Search for the cell housing the specified text and yield its [X, Y] center coordinate. 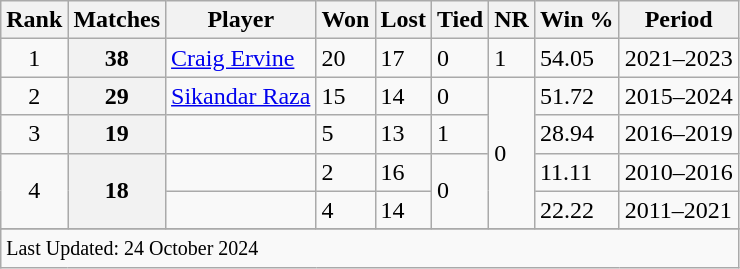
2011–2021 [678, 210]
Player [241, 20]
19 [117, 134]
Last Updated: 24 October 2024 [370, 248]
20 [346, 58]
38 [117, 58]
15 [346, 96]
Sikandar Raza [241, 96]
54.05 [576, 58]
16 [403, 172]
51.72 [576, 96]
Rank [34, 20]
Lost [403, 20]
28.94 [576, 134]
Craig Ervine [241, 58]
NR [512, 20]
Won [346, 20]
Period [678, 20]
Win % [576, 20]
2021–2023 [678, 58]
3 [34, 134]
Tied [460, 20]
Matches [117, 20]
2015–2024 [678, 96]
5 [346, 134]
22.22 [576, 210]
29 [117, 96]
17 [403, 58]
13 [403, 134]
2010–2016 [678, 172]
18 [117, 191]
11.11 [576, 172]
2016–2019 [678, 134]
